Extract the (x, y) coordinate from the center of the cell holding the provided text.  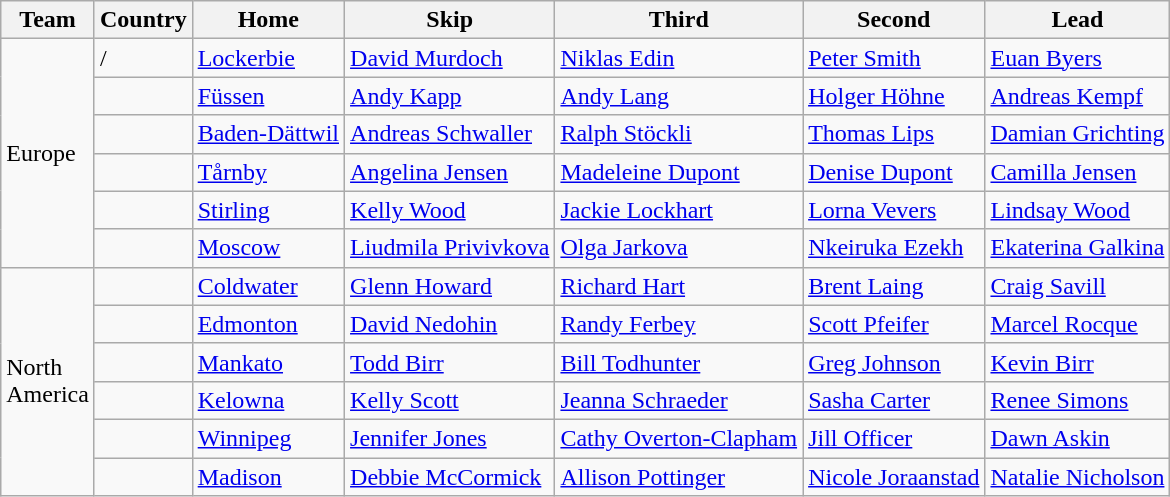
Renee Simons (1078, 400)
Craig Savill (1078, 286)
Lead (1078, 20)
Kelly Wood (450, 210)
Scott Pfeifer (894, 324)
Third (679, 20)
Brent Laing (894, 286)
Madeleine Dupont (679, 172)
Europe (48, 153)
Richard Hart (679, 286)
Lorna Vevers (894, 210)
Ekaterina Galkina (1078, 248)
Randy Ferbey (679, 324)
/ (143, 58)
Damian Grichting (1078, 134)
Winnipeg (268, 438)
Greg Johnson (894, 362)
Marcel Rocque (1078, 324)
Lindsay Wood (1078, 210)
Natalie Nicholson (1078, 477)
Moscow (268, 248)
Holger Höhne (894, 96)
Nkeiruka Ezekh (894, 248)
David Nedohin (450, 324)
Baden-Dättwil (268, 134)
Andy Lang (679, 96)
Niklas Edin (679, 58)
Andreas Kempf (1078, 96)
Home (268, 20)
Country (143, 20)
Denise Dupont (894, 172)
Ralph Stöckli (679, 134)
Mankato (268, 362)
Todd Birr (450, 362)
Euan Byers (1078, 58)
Cathy Overton-Clapham (679, 438)
Kevin Birr (1078, 362)
Jeanna Schraeder (679, 400)
Allison Pottinger (679, 477)
Olga Jarkova (679, 248)
Coldwater (268, 286)
Liudmila Privivkova (450, 248)
Angelina Jensen (450, 172)
Peter Smith (894, 58)
Dawn Askin (1078, 438)
Skip (450, 20)
Lockerbie (268, 58)
Jill Officer (894, 438)
Bill Todhunter (679, 362)
Sasha Carter (894, 400)
Debbie McCormick (450, 477)
Madison (268, 477)
Camilla Jensen (1078, 172)
Thomas Lips (894, 134)
Nicole Joraanstad (894, 477)
Füssen (268, 96)
Jackie Lockhart (679, 210)
David Murdoch (450, 58)
NorthAmerica (48, 381)
Andy Kapp (450, 96)
Stirling (268, 210)
Glenn Howard (450, 286)
Andreas Schwaller (450, 134)
Second (894, 20)
Team (48, 20)
Edmonton (268, 324)
Kelowna (268, 400)
Tårnby (268, 172)
Kelly Scott (450, 400)
Jennifer Jones (450, 438)
